Locate the cell with the specified text and output its (x, y) center coordinate. 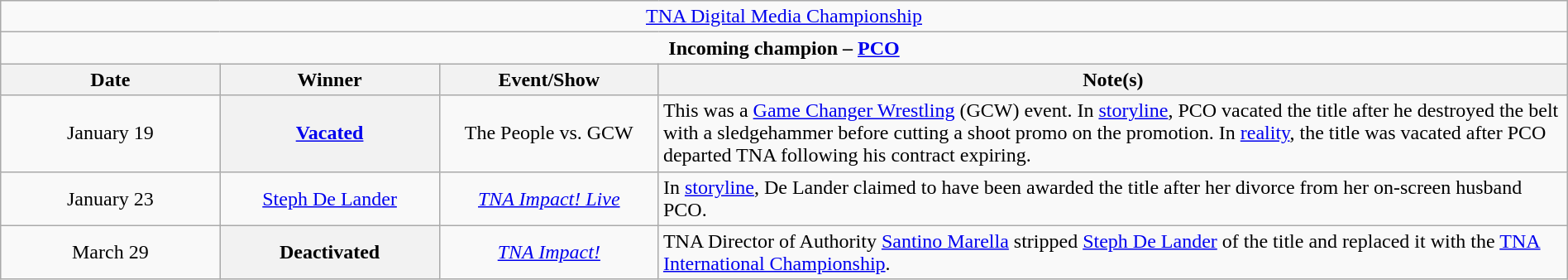
March 29 (111, 252)
Incoming champion – PCO (784, 48)
January 19 (111, 133)
January 23 (111, 199)
Deactivated (329, 252)
TNA Digital Media Championship (784, 17)
Event/Show (549, 80)
TNA Impact! (549, 252)
In storyline, De Lander claimed to have been awarded the title after her divorce from her on-screen husband PCO. (1113, 199)
The People vs. GCW (549, 133)
Winner (329, 80)
Date (111, 80)
Note(s) (1113, 80)
Vacated (329, 133)
TNA Director of Authority Santino Marella stripped Steph De Lander of the title and replaced it with the TNA International Championship. (1113, 252)
Steph De Lander (329, 199)
TNA Impact! Live (549, 199)
